Detect which cell encompasses the target text, then output its (X, Y) center coordinate. 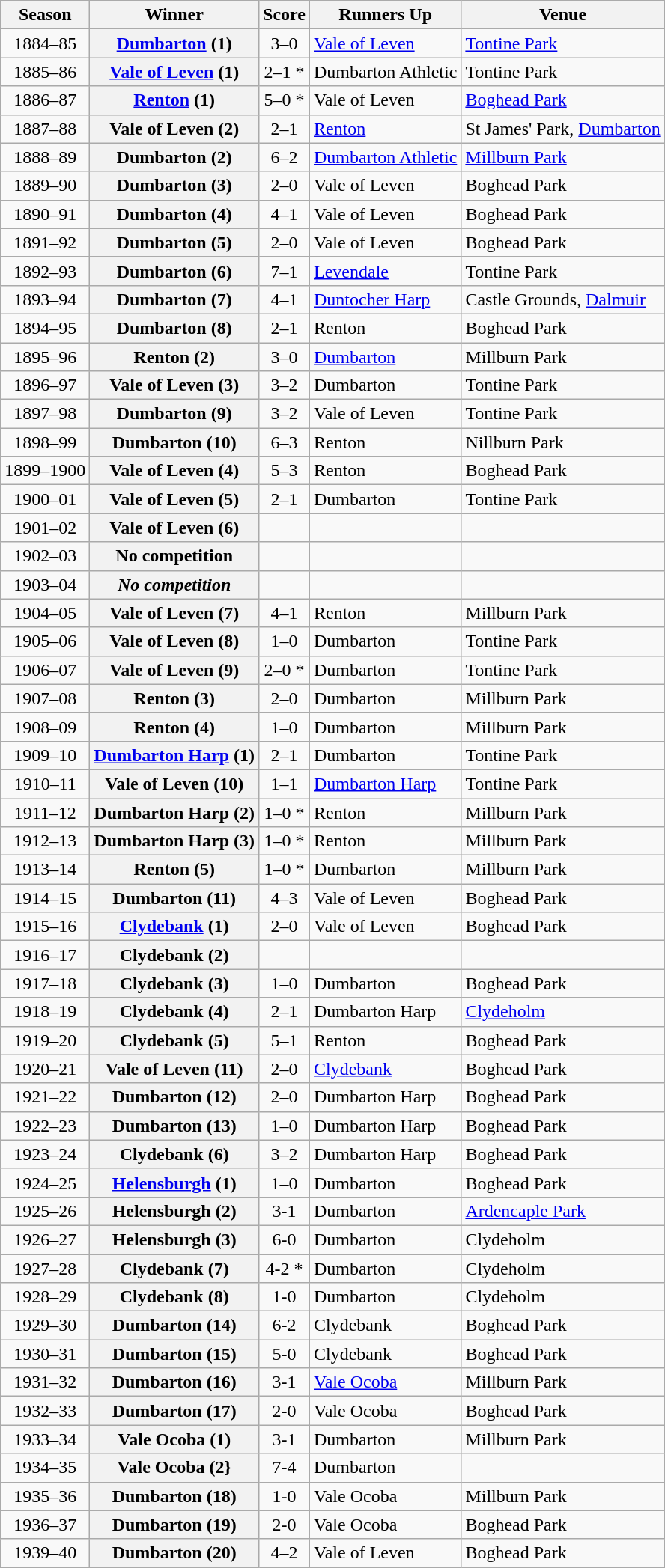
1904–05 (45, 613)
Dumbarton (20) (174, 1553)
Vale of Leven (1) (174, 72)
7–1 (285, 271)
1919–20 (45, 1040)
Vale of Leven (5) (174, 499)
Dumbarton (10) (174, 442)
St James' Park, Dumbarton (563, 129)
Clydebank (2) (174, 955)
Dumbarton Harp (3) (174, 841)
Dumbarton Harp (2) (174, 812)
1932–33 (45, 1411)
Vale of Leven (9) (174, 670)
Renton (5) (174, 870)
1888–89 (45, 157)
1889–90 (45, 186)
1912–13 (45, 841)
1927–28 (45, 1269)
Vale Ocoba (2} (174, 1468)
1–1 (285, 784)
2–1 * (285, 72)
6–3 (285, 442)
1911–12 (45, 812)
6-2 (285, 1326)
1922–23 (45, 1126)
1925–26 (45, 1211)
Dumbarton (4) (174, 214)
Score (285, 15)
1897–98 (45, 414)
Dumbarton (7) (174, 299)
Dumbarton (6) (174, 271)
Dumbarton (13) (174, 1126)
Helensburgh (3) (174, 1239)
1929–30 (45, 1326)
1892–93 (45, 271)
Clydebank (3) (174, 983)
Dumbarton (19) (174, 1525)
Dumbarton (15) (174, 1354)
Dumbarton (12) (174, 1097)
Castle Grounds, Dalmuir (563, 299)
1905–06 (45, 641)
1902–03 (45, 556)
1891–92 (45, 242)
1887–88 (45, 129)
Helensburgh (1) (174, 1183)
4–2 (285, 1553)
1910–11 (45, 784)
1936–37 (45, 1525)
1896–97 (45, 385)
Vale of Leven (4) (174, 471)
1917–18 (45, 983)
Renton (1) (174, 100)
Ardencaple Park (563, 1211)
1901–02 (45, 528)
1923–24 (45, 1154)
1903–04 (45, 585)
Dumbarton (17) (174, 1411)
1934–35 (45, 1468)
6-0 (285, 1239)
Renton (2) (174, 357)
6–2 (285, 157)
1939–40 (45, 1553)
Vale of Leven (3) (174, 385)
1920–21 (45, 1069)
Dumbarton (8) (174, 328)
1918–19 (45, 1012)
Dumbarton (16) (174, 1382)
1895–96 (45, 357)
4–3 (285, 898)
5-0 (285, 1354)
Vale of Leven (11) (174, 1069)
Season (45, 15)
Dumbarton (2) (174, 157)
Clydebank (8) (174, 1297)
Renton (4) (174, 727)
5–3 (285, 471)
Clydebank (1) (174, 927)
1928–29 (45, 1297)
1926–27 (45, 1239)
Dumbarton (11) (174, 898)
1898–99 (45, 442)
Helensburgh (2) (174, 1211)
Winner (174, 15)
5–1 (285, 1040)
1893–94 (45, 299)
Dumbarton (5) (174, 242)
Clydebank (7) (174, 1269)
Dumbarton (3) (174, 186)
1885–86 (45, 72)
Vale of Leven (2) (174, 129)
1921–22 (45, 1097)
1915–16 (45, 927)
Dumbarton (18) (174, 1496)
1916–17 (45, 955)
1931–32 (45, 1382)
1884–85 (45, 43)
Clydebank (4) (174, 1012)
1908–09 (45, 727)
Levendale (385, 271)
1914–15 (45, 898)
Clydebank (6) (174, 1154)
1909–10 (45, 755)
5–0 * (285, 100)
7-4 (285, 1468)
Vale of Leven (7) (174, 613)
1935–36 (45, 1496)
1930–31 (45, 1354)
1894–95 (45, 328)
1906–07 (45, 670)
Vale of Leven (8) (174, 641)
1907–08 (45, 698)
Duntocher Harp (385, 299)
Runners Up (385, 15)
Venue (563, 15)
Dumbarton Harp (1) (174, 755)
2–0 * (285, 670)
1933–34 (45, 1439)
1913–14 (45, 870)
Nillburn Park (563, 442)
Renton (3) (174, 698)
1890–91 (45, 214)
Dumbarton (9) (174, 414)
4-2 * (285, 1269)
Dumbarton (14) (174, 1326)
Vale of Leven (10) (174, 784)
1900–01 (45, 499)
1899–1900 (45, 471)
Clydebank (5) (174, 1040)
Dumbarton (1) (174, 43)
1924–25 (45, 1183)
Vale Ocoba (1) (174, 1439)
Vale of Leven (6) (174, 528)
1886–87 (45, 100)
